Extract the [x, y] coordinate from the center of the cell holding the provided text.  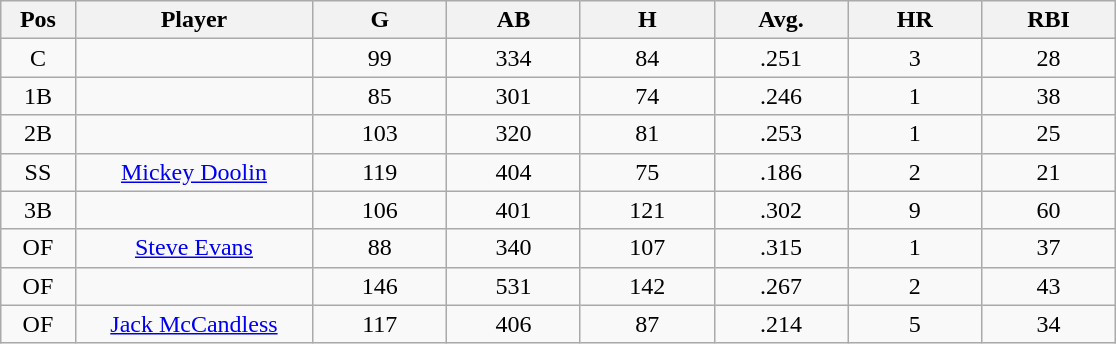
28 [1049, 58]
103 [380, 134]
60 [1049, 210]
G [380, 20]
3B [38, 210]
.315 [781, 248]
84 [647, 58]
406 [514, 324]
HR [915, 20]
34 [1049, 324]
87 [647, 324]
320 [514, 134]
43 [1049, 286]
107 [647, 248]
401 [514, 210]
Avg. [781, 20]
334 [514, 58]
.253 [781, 134]
340 [514, 248]
404 [514, 172]
Jack McCandless [194, 324]
117 [380, 324]
.214 [781, 324]
3 [915, 58]
9 [915, 210]
.246 [781, 96]
Steve Evans [194, 248]
.302 [781, 210]
1B [38, 96]
74 [647, 96]
.186 [781, 172]
Player [194, 20]
88 [380, 248]
.251 [781, 58]
37 [1049, 248]
Pos [38, 20]
2B [38, 134]
301 [514, 96]
.267 [781, 286]
531 [514, 286]
142 [647, 286]
C [38, 58]
85 [380, 96]
RBI [1049, 20]
Mickey Doolin [194, 172]
H [647, 20]
SS [38, 172]
75 [647, 172]
AB [514, 20]
21 [1049, 172]
99 [380, 58]
81 [647, 134]
106 [380, 210]
146 [380, 286]
25 [1049, 134]
5 [915, 324]
121 [647, 210]
38 [1049, 96]
119 [380, 172]
